Determine the [x, y] coordinate at the center of the cell enclosing the given text.  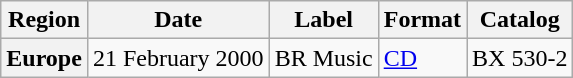
Label [324, 20]
Region [44, 20]
Catalog [520, 20]
BR Music [324, 58]
Date [178, 20]
Format [422, 20]
BX 530-2 [520, 58]
CD [422, 58]
Europe [44, 58]
21 February 2000 [178, 58]
